Determine the [x, y] coordinate at the center of the cell enclosing the given text.  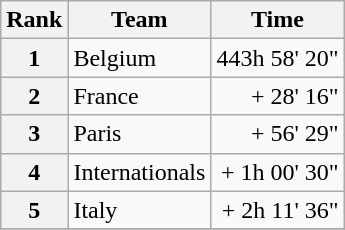
Team [140, 20]
2 [34, 96]
+ 1h 00' 30" [278, 172]
France [140, 96]
5 [34, 210]
Internationals [140, 172]
Italy [140, 210]
+ 2h 11' 36" [278, 210]
443h 58' 20" [278, 58]
+ 28' 16" [278, 96]
Belgium [140, 58]
1 [34, 58]
Paris [140, 134]
Rank [34, 20]
+ 56' 29" [278, 134]
4 [34, 172]
Time [278, 20]
3 [34, 134]
